Pinpoint the cell where the given text exists, returning its (x, y) midpoint coordinate. 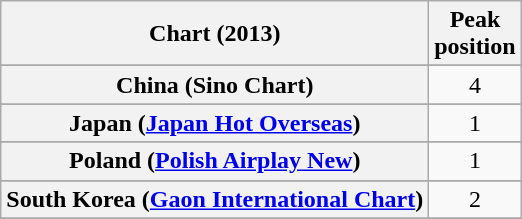
Chart (2013) (215, 34)
Peakposition (475, 34)
China (Sino Chart) (215, 85)
Japan (Japan Hot Overseas) (215, 123)
South Korea (Gaon International Chart) (215, 199)
2 (475, 199)
4 (475, 85)
Poland (Polish Airplay New) (215, 161)
